Detect which cell encompasses the target text, then output its (x, y) center coordinate. 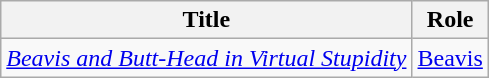
Beavis and Butt-Head in Virtual Stupidity (206, 58)
Beavis (450, 58)
Role (450, 20)
Title (206, 20)
